Output the (X, Y) coordinate of the center of the cell containing the given text.  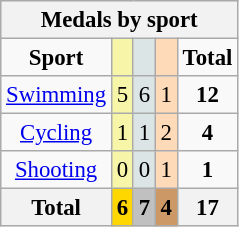
17 (207, 208)
Swimming (56, 95)
2 (166, 133)
Medals by sport (120, 20)
Sport (56, 58)
Cycling (56, 133)
Shooting (56, 170)
12 (207, 95)
5 (122, 95)
7 (144, 208)
